Provide the [X, Y] coordinate of the cell's center where the given text is located.  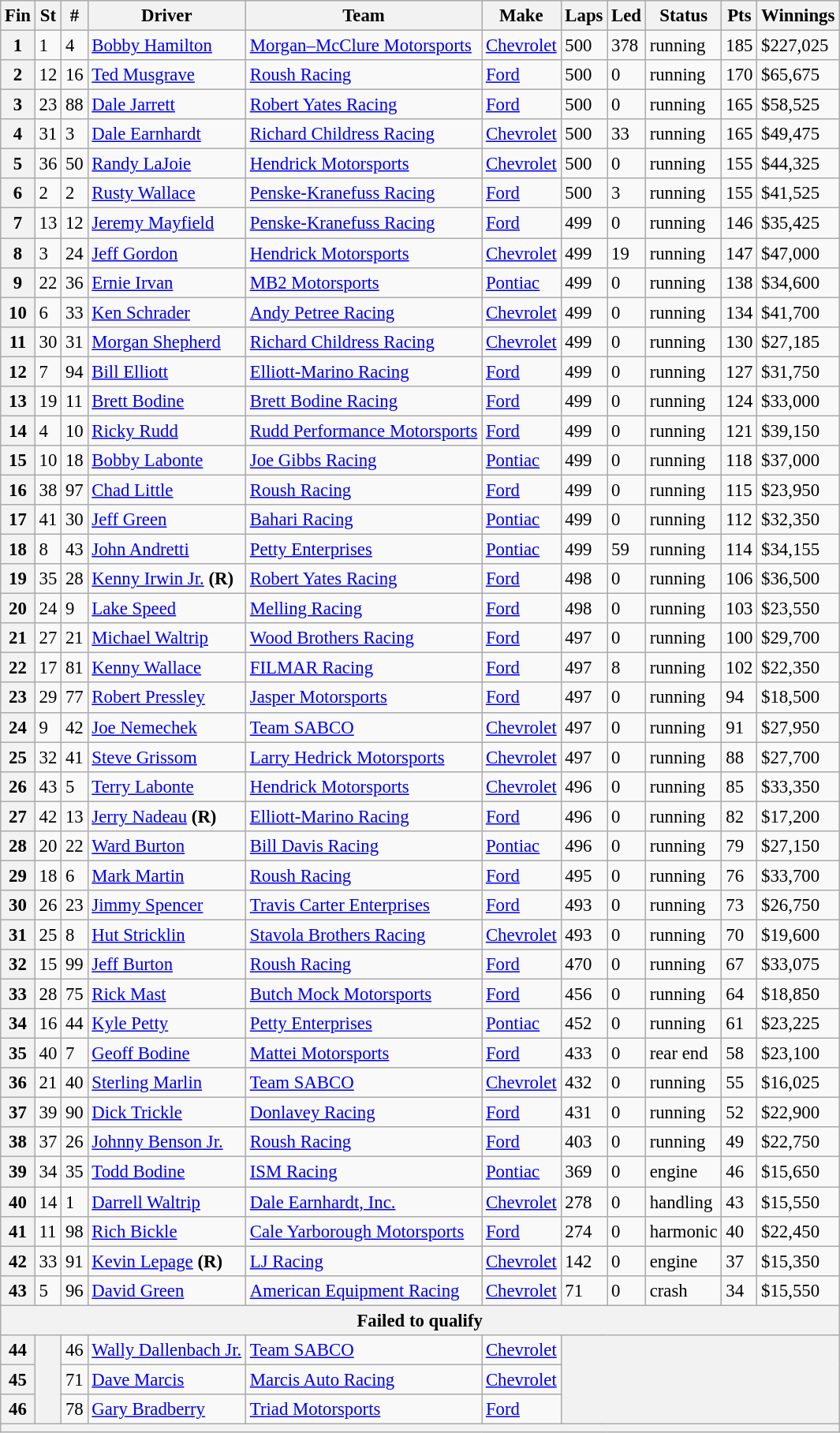
278 [584, 1202]
$34,600 [798, 282]
81 [74, 668]
American Equipment Racing [363, 1290]
Robert Pressley [166, 698]
Mark Martin [166, 875]
Bobby Labonte [166, 461]
Kevin Lepage (R) [166, 1261]
Ricky Rudd [166, 431]
274 [584, 1231]
LJ Racing [363, 1261]
79 [740, 846]
Cale Yarborough Motorsports [363, 1231]
45 [18, 1379]
$227,025 [798, 46]
78 [74, 1409]
Morgan–McClure Motorsports [363, 46]
Sterling Marlin [166, 1083]
$33,350 [798, 786]
$58,525 [798, 105]
90 [74, 1113]
115 [740, 490]
handling [683, 1202]
Todd Bodine [166, 1172]
67 [740, 965]
102 [740, 668]
112 [740, 520]
Dave Marcis [166, 1379]
121 [740, 431]
FILMAR Racing [363, 668]
Dale Jarrett [166, 105]
Wally Dallenbach Jr. [166, 1350]
75 [74, 995]
103 [740, 609]
Winnings [798, 16]
$17,200 [798, 816]
431 [584, 1113]
$23,225 [798, 1024]
$22,350 [798, 668]
Bahari Racing [363, 520]
58 [740, 1054]
138 [740, 282]
Gary Bradberry [166, 1409]
52 [740, 1113]
$26,750 [798, 905]
100 [740, 638]
$22,750 [798, 1143]
$27,185 [798, 341]
$27,150 [798, 846]
$33,700 [798, 875]
Morgan Shepherd [166, 341]
470 [584, 965]
433 [584, 1054]
142 [584, 1261]
61 [740, 1024]
456 [584, 995]
$18,850 [798, 995]
Darrell Waltrip [166, 1202]
73 [740, 905]
Led [626, 16]
Andy Petree Racing [363, 312]
106 [740, 579]
Team [363, 16]
Jeremy Mayfield [166, 223]
Melling Racing [363, 609]
Chad Little [166, 490]
Larry Hedrick Motorsports [363, 757]
Jasper Motorsports [363, 698]
Steve Grissom [166, 757]
Donlavey Racing [363, 1113]
Laps [584, 16]
432 [584, 1083]
Stavola Brothers Racing [363, 935]
# [74, 16]
David Green [166, 1290]
59 [626, 550]
64 [740, 995]
Bill Davis Racing [363, 846]
$33,000 [798, 401]
Joe Gibbs Racing [363, 461]
70 [740, 935]
Lake Speed [166, 609]
Ernie Irvan [166, 282]
$39,150 [798, 431]
Jeff Gordon [166, 253]
146 [740, 223]
$34,155 [798, 550]
$41,700 [798, 312]
Rudd Performance Motorsports [363, 431]
170 [740, 75]
99 [74, 965]
82 [740, 816]
Bill Elliott [166, 371]
130 [740, 341]
Status [683, 16]
John Andretti [166, 550]
$65,675 [798, 75]
$15,350 [798, 1261]
$49,475 [798, 134]
Jeff Burton [166, 965]
Dale Earnhardt [166, 134]
$22,900 [798, 1113]
Make [521, 16]
Rick Mast [166, 995]
$19,600 [798, 935]
185 [740, 46]
Pts [740, 16]
Ward Burton [166, 846]
378 [626, 46]
crash [683, 1290]
$36,500 [798, 579]
Fin [18, 16]
$41,525 [798, 193]
Marcis Auto Racing [363, 1379]
97 [74, 490]
50 [74, 164]
55 [740, 1083]
$33,075 [798, 965]
ISM Racing [363, 1172]
114 [740, 550]
Mattei Motorsports [363, 1054]
134 [740, 312]
$44,325 [798, 164]
127 [740, 371]
harmonic [683, 1231]
118 [740, 461]
Ken Schrader [166, 312]
St [47, 16]
124 [740, 401]
$31,750 [798, 371]
77 [74, 698]
Dick Trickle [166, 1113]
Kenny Irwin Jr. (R) [166, 579]
Travis Carter Enterprises [363, 905]
$22,450 [798, 1231]
MB2 Motorsports [363, 282]
$47,000 [798, 253]
$35,425 [798, 223]
Triad Motorsports [363, 1409]
147 [740, 253]
rear end [683, 1054]
Jeff Green [166, 520]
Hut Stricklin [166, 935]
Failed to qualify [420, 1320]
76 [740, 875]
Brett Bodine [166, 401]
452 [584, 1024]
$18,500 [798, 698]
$32,350 [798, 520]
Johnny Benson Jr. [166, 1143]
Kenny Wallace [166, 668]
403 [584, 1143]
Driver [166, 16]
Jerry Nadeau (R) [166, 816]
$23,550 [798, 609]
85 [740, 786]
Rusty Wallace [166, 193]
Terry Labonte [166, 786]
Joe Nemechek [166, 727]
495 [584, 875]
Dale Earnhardt, Inc. [363, 1202]
Kyle Petty [166, 1024]
$23,100 [798, 1054]
$29,700 [798, 638]
96 [74, 1290]
$23,950 [798, 490]
$37,000 [798, 461]
Brett Bodine Racing [363, 401]
$16,025 [798, 1083]
Randy LaJoie [166, 164]
Jimmy Spencer [166, 905]
49 [740, 1143]
Michael Waltrip [166, 638]
369 [584, 1172]
$27,700 [798, 757]
Butch Mock Motorsports [363, 995]
$27,950 [798, 727]
Wood Brothers Racing [363, 638]
Geoff Bodine [166, 1054]
98 [74, 1231]
$15,650 [798, 1172]
Bobby Hamilton [166, 46]
Ted Musgrave [166, 75]
Rich Bickle [166, 1231]
